Search for the cell housing the specified text and yield its [X, Y] center coordinate. 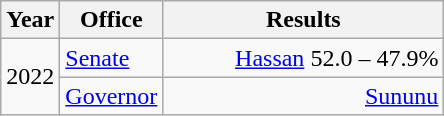
Senate [112, 58]
Hassan 52.0 – 47.9% [304, 58]
Office [112, 20]
Results [304, 20]
Year [30, 20]
2022 [30, 77]
Sununu [304, 96]
Governor [112, 96]
